Identify which cell holds the provided text, then report its (X, Y) central coordinate. 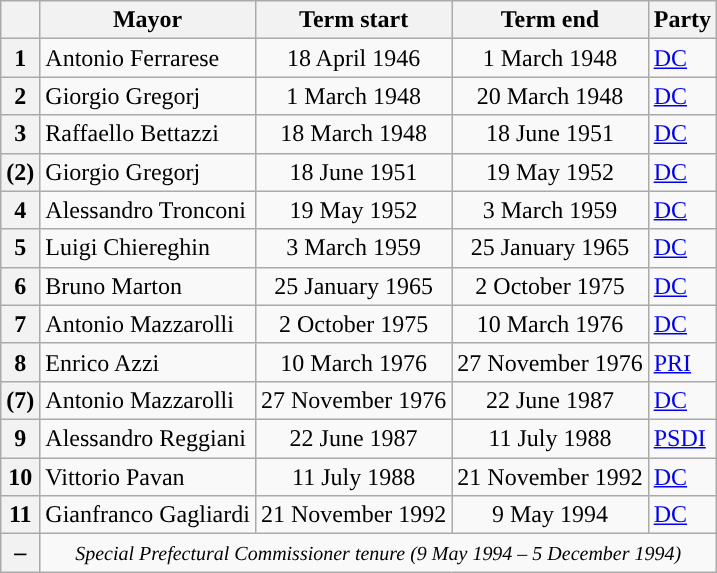
Term start (353, 20)
Bruno Marton (148, 286)
1 (20, 58)
Term end (550, 20)
9 (20, 438)
Alessandro Tronconi (148, 210)
Gianfranco Gagliardi (148, 515)
– (20, 553)
20 March 1948 (550, 96)
10 (20, 477)
6 (20, 286)
2 (20, 96)
(2) (20, 172)
5 (20, 248)
Enrico Azzi (148, 362)
8 (20, 362)
PRI (682, 362)
Mayor (148, 20)
PSDI (682, 438)
Special Prefectural Commissioner tenure (9 May 1994 – 5 December 1994) (378, 553)
3 (20, 134)
Luigi Chiereghin (148, 248)
9 May 1994 (550, 515)
18 March 1948 (353, 134)
11 (20, 515)
18 April 1946 (353, 58)
7 (20, 324)
Party (682, 20)
Vittorio Pavan (148, 477)
Raffaello Bettazzi (148, 134)
Alessandro Reggiani (148, 438)
Antonio Ferrarese (148, 58)
4 (20, 210)
(7) (20, 400)
